Scan for the cell matching the given text and deliver its [X, Y] coordinate at center. 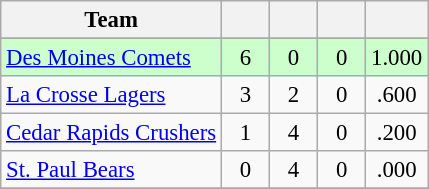
Des Moines Comets [112, 58]
1.000 [397, 58]
St. Paul Bears [112, 170]
Cedar Rapids Crushers [112, 133]
Team [112, 20]
3 [245, 95]
.200 [397, 133]
2 [294, 95]
1 [245, 133]
6 [245, 58]
.600 [397, 95]
La Crosse Lagers [112, 95]
.000 [397, 170]
